Output the [x, y] coordinate of the center of the cell containing the given text.  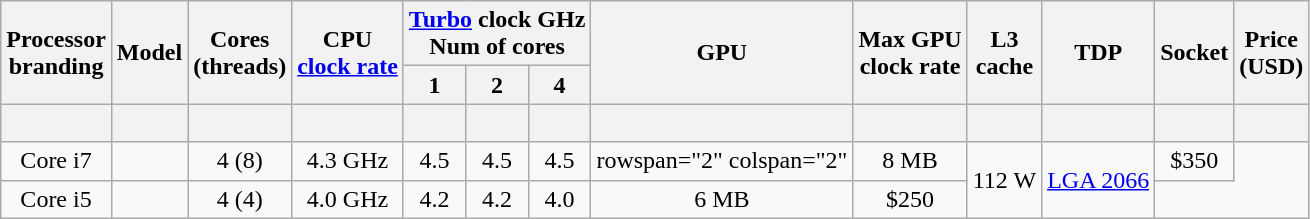
Socket [1194, 52]
TDP [1098, 52]
Price(USD) [1272, 52]
4.0 [560, 199]
8 MB [910, 161]
$250 [910, 199]
4 (8) [240, 161]
LGA 2066 [1098, 180]
4.0 GHz [348, 199]
rowspan="2" colspan="2" [722, 161]
Cores(threads) [240, 52]
4 (4) [240, 199]
4 [560, 85]
Core i7 [56, 161]
$350 [1194, 161]
Processorbranding [56, 52]
Model [149, 52]
Max GPUclock rate [910, 52]
6 MB [722, 199]
4.3 GHz [348, 161]
112 W [1004, 180]
GPU [722, 52]
Turbo clock GHzNum of cores [497, 34]
CPUclock rate [348, 52]
Core i5 [56, 199]
L3cache [1004, 52]
2 [498, 85]
1 [434, 85]
